Scan for the cell matching the given text and deliver its (x, y) coordinate at center. 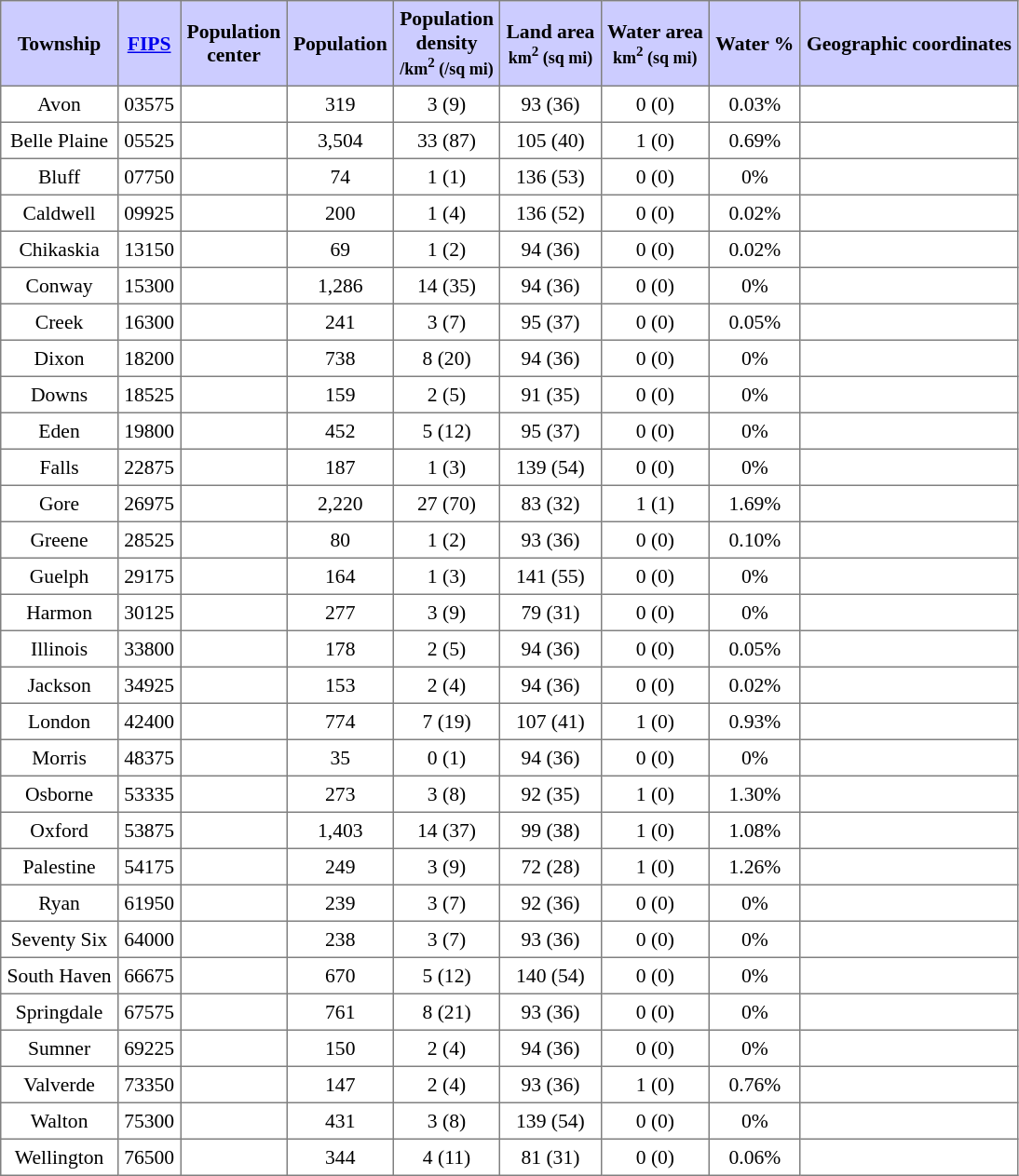
136 (53) (550, 177)
79 (31) (550, 613)
73350 (149, 1084)
Wellington (60, 1156)
Osborne (60, 793)
Chikaskia (60, 250)
18200 (149, 358)
140 (54) (550, 976)
Conway (60, 285)
1,286 (340, 285)
Populationdensity/km2 (/sq mi) (446, 44)
Downs (60, 395)
FIPS (149, 44)
54175 (149, 866)
34925 (149, 685)
273 (340, 793)
09925 (149, 212)
80 (340, 540)
92 (36) (550, 903)
Valverde (60, 1084)
18525 (149, 395)
1,403 (340, 831)
Populationcenter (234, 44)
16300 (149, 322)
319 (340, 104)
35 (340, 758)
14 (37) (446, 831)
03575 (149, 104)
153 (340, 685)
2,220 (340, 503)
Sumner (60, 1048)
19800 (149, 430)
Bluff (60, 177)
Caldwell (60, 212)
200 (340, 212)
61950 (149, 903)
0.93% (755, 721)
8 (20) (446, 358)
27 (70) (446, 503)
Township (60, 44)
1.30% (755, 793)
Creek (60, 322)
Palestine (60, 866)
72 (28) (550, 866)
22875 (149, 467)
Walton (60, 1121)
452 (340, 430)
Geographic coordinates (909, 44)
Population (340, 44)
Gore (60, 503)
74 (340, 177)
London (60, 721)
0.10% (755, 540)
33 (87) (446, 140)
0 (1) (446, 758)
1.69% (755, 503)
81 (31) (550, 1156)
159 (340, 395)
344 (340, 1156)
13150 (149, 250)
105 (40) (550, 140)
164 (340, 575)
33800 (149, 648)
Dixon (60, 358)
Avon (60, 104)
Oxford (60, 831)
1 (4) (446, 212)
Morris (60, 758)
83 (32) (550, 503)
92 (35) (550, 793)
8 (21) (446, 1011)
Illinois (60, 648)
91 (35) (550, 395)
26975 (149, 503)
431 (340, 1121)
07750 (149, 177)
238 (340, 939)
178 (340, 648)
67575 (149, 1011)
Eden (60, 430)
0.76% (755, 1084)
150 (340, 1048)
Belle Plaine (60, 140)
147 (340, 1084)
29175 (149, 575)
Seventy Six (60, 939)
249 (340, 866)
187 (340, 467)
Jackson (60, 685)
28525 (149, 540)
7 (19) (446, 721)
Falls (60, 467)
Springdale (60, 1011)
1.08% (755, 831)
761 (340, 1011)
136 (52) (550, 212)
05525 (149, 140)
277 (340, 613)
239 (340, 903)
69225 (149, 1048)
53875 (149, 831)
Land areakm2 (sq mi) (550, 44)
69 (340, 250)
141 (55) (550, 575)
15300 (149, 285)
Water areakm2 (sq mi) (655, 44)
738 (340, 358)
99 (38) (550, 831)
64000 (149, 939)
48375 (149, 758)
53335 (149, 793)
3,504 (340, 140)
Ryan (60, 903)
0.69% (755, 140)
Guelph (60, 575)
107 (41) (550, 721)
241 (340, 322)
Greene (60, 540)
South Haven (60, 976)
4 (11) (446, 1156)
Harmon (60, 613)
0.03% (755, 104)
66675 (149, 976)
Water % (755, 44)
75300 (149, 1121)
14 (35) (446, 285)
42400 (149, 721)
670 (340, 976)
0.06% (755, 1156)
774 (340, 721)
30125 (149, 613)
1.26% (755, 866)
76500 (149, 1156)
